Return (X, Y) of the center of cell containing provided text 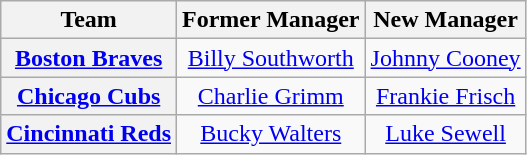
Frankie Frisch (446, 96)
Chicago Cubs (89, 96)
Bucky Walters (272, 134)
Charlie Grimm (272, 96)
Luke Sewell (446, 134)
Boston Braves (89, 58)
Team (89, 20)
Former Manager (272, 20)
Cincinnati Reds (89, 134)
Billy Southworth (272, 58)
New Manager (446, 20)
Johnny Cooney (446, 58)
